Search for the cell housing the specified text and yield its [x, y] center coordinate. 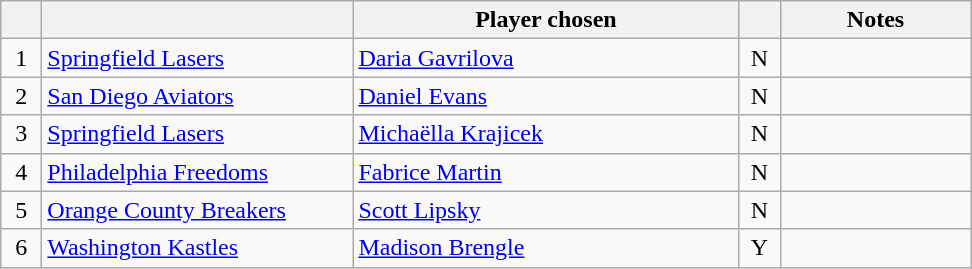
6 [22, 248]
Washington Kastles [198, 248]
3 [22, 134]
Daniel Evans [546, 96]
5 [22, 210]
Orange County Breakers [198, 210]
San Diego Aviators [198, 96]
4 [22, 172]
Player chosen [546, 20]
1 [22, 58]
Scott Lipsky [546, 210]
2 [22, 96]
Fabrice Martin [546, 172]
Notes [876, 20]
Michaëlla Krajicek [546, 134]
Madison Brengle [546, 248]
Philadelphia Freedoms [198, 172]
Y [760, 248]
Daria Gavrilova [546, 58]
